Pinpoint the cell where the given text exists, returning its [x, y] midpoint coordinate. 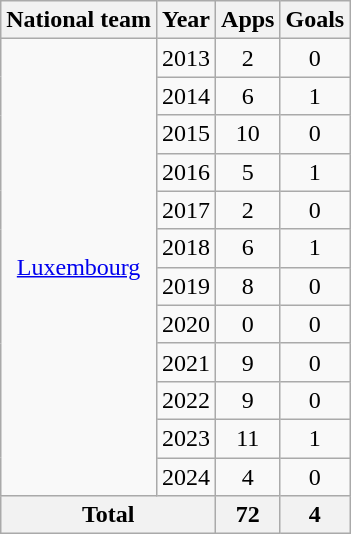
Total [108, 515]
2015 [186, 134]
2016 [186, 172]
8 [248, 286]
2021 [186, 362]
10 [248, 134]
National team [79, 20]
2014 [186, 96]
Year [186, 20]
2018 [186, 248]
2024 [186, 477]
2019 [186, 286]
72 [248, 515]
2020 [186, 324]
2022 [186, 400]
5 [248, 172]
Goals [315, 20]
2017 [186, 210]
2023 [186, 438]
Luxembourg [79, 268]
Apps [248, 20]
2013 [186, 58]
11 [248, 438]
